From the cell containing the given text, extract its center point as (x, y) coordinate. 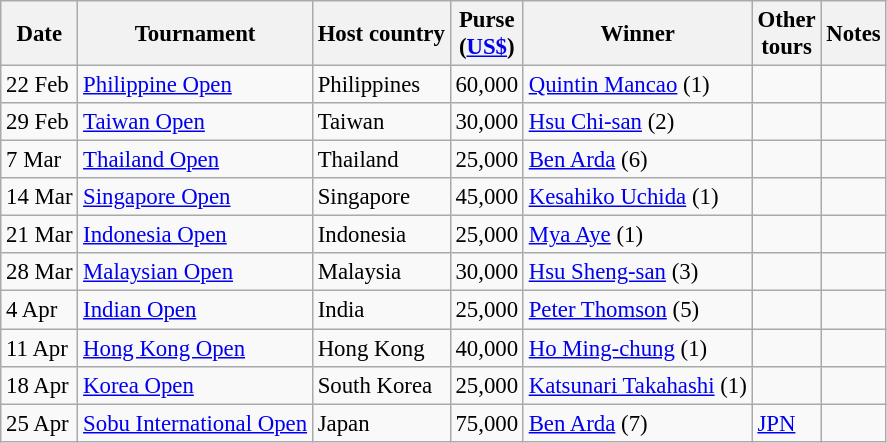
29 Feb (40, 122)
Philippine Open (196, 85)
Indonesia (381, 235)
Othertours (786, 34)
Hong Kong Open (196, 348)
Katsunari Takahashi (1) (638, 385)
Mya Aye (1) (638, 235)
Malaysian Open (196, 273)
11 Apr (40, 348)
JPN (786, 423)
40,000 (486, 348)
Thailand Open (196, 160)
Ben Arda (6) (638, 160)
22 Feb (40, 85)
Ben Arda (7) (638, 423)
4 Apr (40, 310)
Date (40, 34)
Singapore Open (196, 197)
Thailand (381, 160)
Indonesia Open (196, 235)
Kesahiko Uchida (1) (638, 197)
Notes (854, 34)
Ho Ming-chung (1) (638, 348)
25 Apr (40, 423)
60,000 (486, 85)
Hsu Chi-san (2) (638, 122)
Indian Open (196, 310)
45,000 (486, 197)
Taiwan (381, 122)
75,000 (486, 423)
Korea Open (196, 385)
Singapore (381, 197)
Hong Kong (381, 348)
India (381, 310)
Winner (638, 34)
21 Mar (40, 235)
Malaysia (381, 273)
Purse(US$) (486, 34)
7 Mar (40, 160)
Quintin Mancao (1) (638, 85)
Tournament (196, 34)
Hsu Sheng-san (3) (638, 273)
Taiwan Open (196, 122)
Host country (381, 34)
14 Mar (40, 197)
Japan (381, 423)
18 Apr (40, 385)
Peter Thomson (5) (638, 310)
Philippines (381, 85)
28 Mar (40, 273)
South Korea (381, 385)
Sobu International Open (196, 423)
